Return (x, y) of the center of cell containing provided text 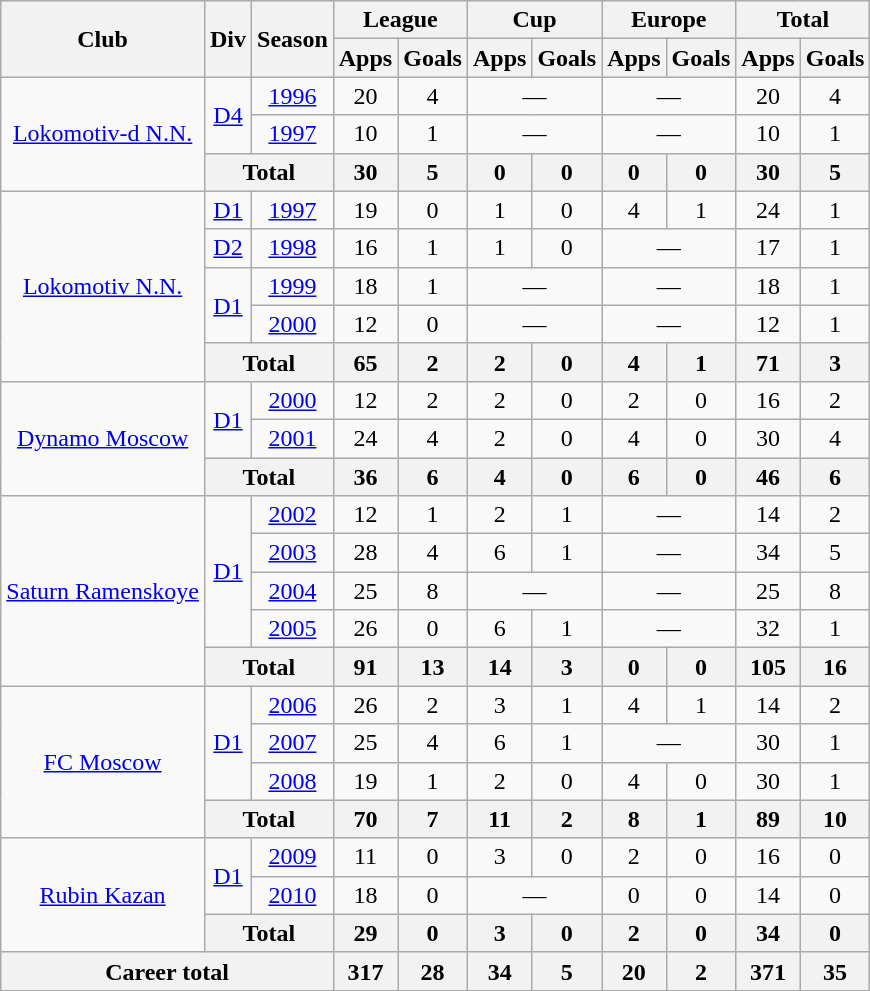
2002 (293, 515)
1998 (293, 248)
2009 (293, 857)
Cup (534, 20)
Lokomotiv N.N. (103, 286)
89 (768, 819)
2005 (293, 629)
Dynamo Moscow (103, 438)
D2 (228, 248)
Career total (168, 971)
17 (768, 248)
2001 (293, 438)
1996 (293, 96)
29 (365, 933)
32 (768, 629)
13 (433, 667)
2003 (293, 553)
91 (365, 667)
Season (293, 39)
2006 (293, 705)
League (400, 20)
Lokomotiv-d N.N. (103, 134)
2004 (293, 591)
Europe (669, 20)
2007 (293, 743)
105 (768, 667)
D4 (228, 115)
7 (433, 819)
65 (365, 362)
Rubin Kazan (103, 895)
2008 (293, 781)
70 (365, 819)
Club (103, 39)
Saturn Ramenskoye (103, 591)
36 (365, 477)
35 (835, 971)
FC Moscow (103, 762)
2010 (293, 895)
1999 (293, 286)
Div (228, 39)
371 (768, 971)
71 (768, 362)
317 (365, 971)
46 (768, 477)
